Detect which cell encompasses the target text, then output its [x, y] center coordinate. 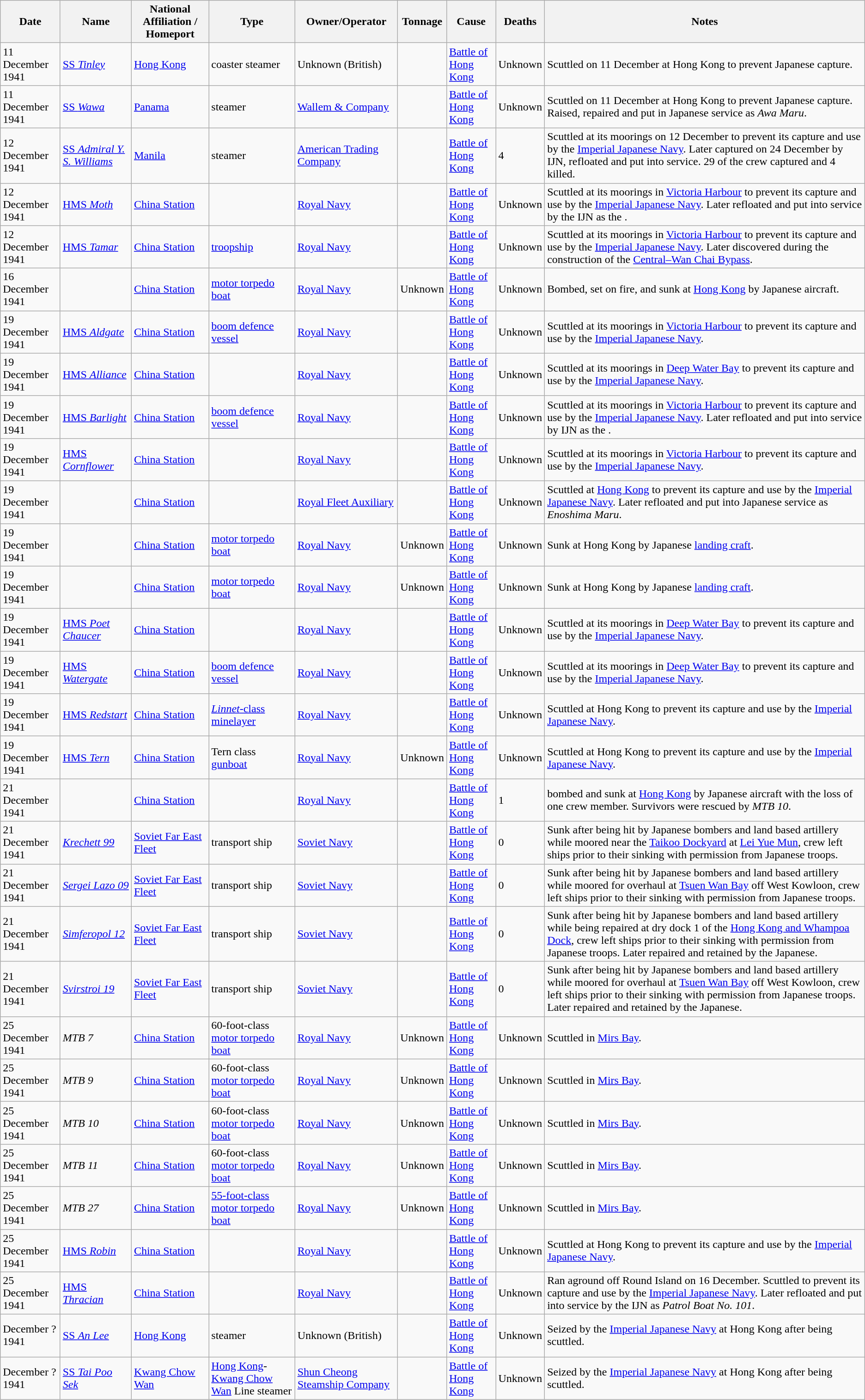
Panama [170, 107]
SS An Lee [96, 1336]
Manila [170, 155]
Sergei Lazo 09 [96, 885]
1 [520, 800]
SS Tinley [96, 64]
Notes [705, 22]
HMS Barlight [96, 417]
HMS Redstart [96, 715]
Krechett 99 [96, 843]
troopship [252, 247]
Deaths [520, 22]
4 [520, 155]
HMS Robin [96, 1251]
HMS Watergate [96, 672]
National Affiliation / Homeport [170, 22]
MTB 7 [96, 1038]
MTB 9 [96, 1080]
Simferopol 12 [96, 934]
Hong Kong-Kwang Chow Wan Line steamer [252, 1378]
Svirstroi 19 [96, 989]
Scuttled at Hong Kong to prevent its capture and use by the Imperial Japanese Navy. Later refloated and put into Japanese service as Enoshima Maru. [705, 502]
Wallem & Company [347, 107]
coaster steamer [252, 64]
SS Tai Poo Sek [96, 1378]
Type [252, 22]
MTB 27 [96, 1208]
16 December 1941 [30, 289]
SS Wawa [96, 107]
MTB 11 [96, 1165]
Tern class gunboat [252, 758]
55-foot-class motor torpedo boat [252, 1208]
bombed and sunk at Hong Kong by Japanese aircraft with the loss of one crew member. Survivors were rescued by MTB 10. [705, 800]
Cause [471, 22]
HMS Tamar [96, 247]
HMS Cornflower [96, 459]
HMS Thracian [96, 1293]
HMS Poet Chaucer [96, 630]
Bombed, set on fire, and sunk at Hong Kong by Japanese aircraft. [705, 289]
Tonnage [422, 22]
Name [96, 22]
Scuttled on 11 December at Hong Kong to prevent Japanese capture. Raised, repaired and put in Japanese service as Awa Maru. [705, 107]
Linnet-class minelayer [252, 715]
HMS Moth [96, 204]
SS Admiral Y. S. Williams [96, 155]
Scuttled on 11 December at Hong Kong to prevent Japanese capture. [705, 64]
Date [30, 22]
Owner/Operator [347, 22]
HMS Alliance [96, 374]
Royal Fleet Auxiliary [347, 502]
MTB 10 [96, 1123]
American Trading Company [347, 155]
Shun Cheong Steamship Company [347, 1378]
HMS Tern [96, 758]
Kwang Chow Wan [170, 1378]
HMS Aldgate [96, 332]
